Capture the cell that displays the provided text and extract its [x, y] central coordinate. 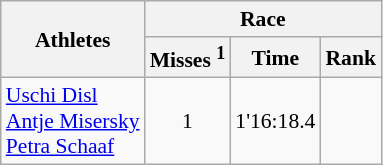
Rank [350, 58]
Uschi DislAntje MiserskyPetra Schaaf [73, 122]
Race [263, 19]
Athletes [73, 40]
1'16:18.4 [275, 122]
Time [275, 58]
1 [188, 122]
Misses 1 [188, 58]
